Extract the [x, y] coordinate from the center of the cell holding the provided text.  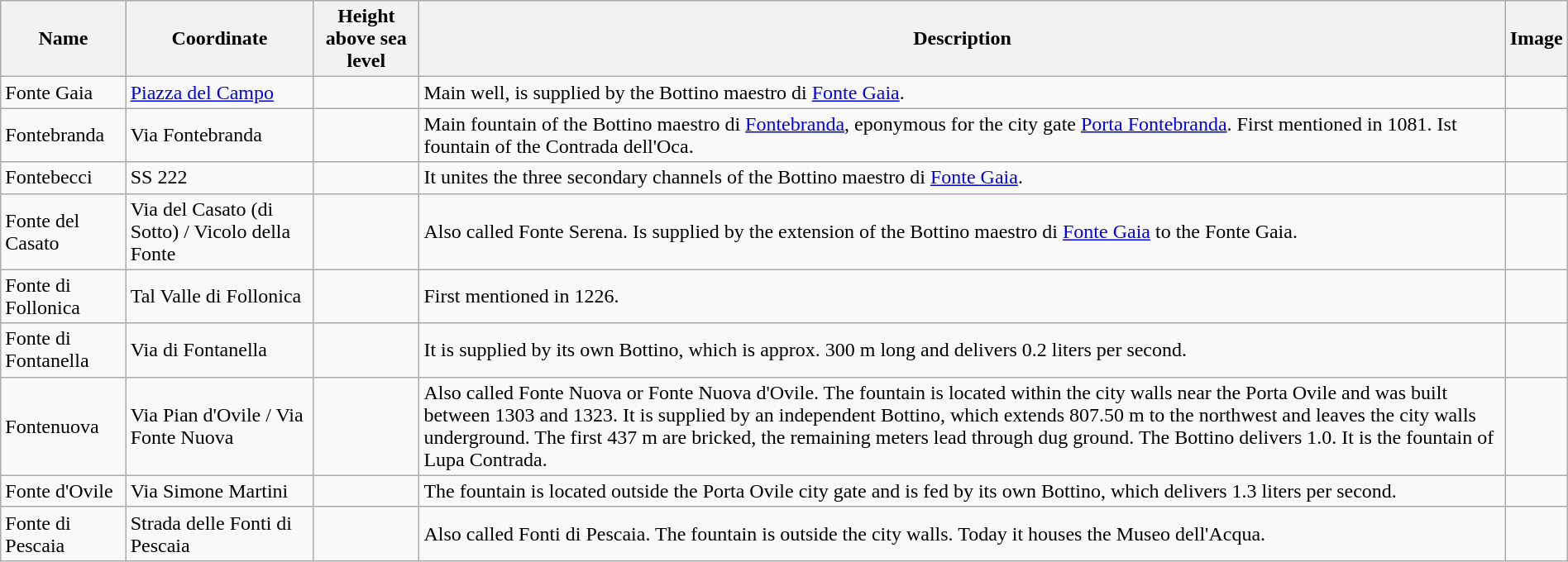
Fontebecci [63, 178]
Via Simone Martini [220, 491]
Fontenuova [63, 426]
It unites the three secondary channels of the Bottino maestro di Fonte Gaia. [963, 178]
Main well, is supplied by the Bottino maestro di Fonte Gaia. [963, 93]
Coordinate [220, 39]
It is supplied by its own Bottino, which is approx. 300 m long and delivers 0.2 liters per second. [963, 350]
Tal Valle di Follonica [220, 296]
Via Pian d'Ovile / Via Fonte Nuova [220, 426]
Via di Fontanella [220, 350]
Height above sea level [366, 39]
SS 222 [220, 178]
Also called Fonti di Pescaia. The fountain is outside the city walls. Today it houses the Museo dell'Acqua. [963, 534]
Fontebranda [63, 136]
Fonte del Casato [63, 231]
Via del Casato (di Sotto) / Vicolo della Fonte [220, 231]
Also called Fonte Serena. Is supplied by the extension of the Bottino maestro di Fonte Gaia to the Fonte Gaia. [963, 231]
Strada delle Fonti di Pescaia [220, 534]
Piazza del Campo [220, 93]
Description [963, 39]
Image [1537, 39]
Fonte di Pescaia [63, 534]
Fonte di Follonica [63, 296]
Fonte d'Ovile [63, 491]
Fonte Gaia [63, 93]
Name [63, 39]
First mentioned in 1226. [963, 296]
Fonte di Fontanella [63, 350]
The fountain is located outside the Porta Ovile city gate and is fed by its own Bottino, which delivers 1.3 liters per second. [963, 491]
Via Fontebranda [220, 136]
